Locate the cell with the specified text and output its (X, Y) center coordinate. 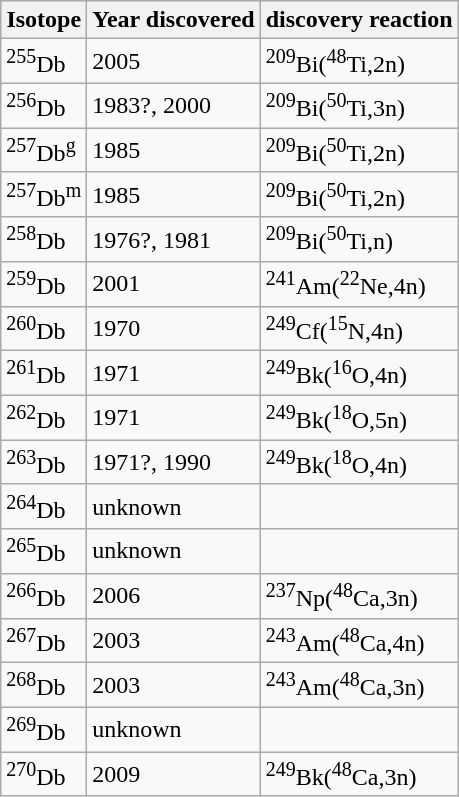
249Bk(48Ca,3n) (359, 774)
249Bk(18O,5n) (359, 418)
Isotope (44, 20)
265Db (44, 552)
243Am(48Ca,4n) (359, 640)
1970 (174, 328)
262Db (44, 418)
243Am(48Ca,3n) (359, 686)
Year discovered (174, 20)
269Db (44, 730)
2005 (174, 62)
discovery reaction (359, 20)
2006 (174, 596)
209Bi(50Ti,3n) (359, 106)
267Db (44, 640)
249Cf(15N,4n) (359, 328)
259Db (44, 284)
2009 (174, 774)
249Bk(16O,4n) (359, 374)
261Db (44, 374)
257Dbm (44, 194)
249Bk(18O,4n) (359, 462)
1976?, 1981 (174, 240)
2001 (174, 284)
257Dbg (44, 150)
209Bi(50Ti,n) (359, 240)
258Db (44, 240)
266Db (44, 596)
255Db (44, 62)
270Db (44, 774)
1983?, 2000 (174, 106)
209Bi(48Ti,2n) (359, 62)
1971?, 1990 (174, 462)
256Db (44, 106)
264Db (44, 506)
237Np(48Ca,3n) (359, 596)
268Db (44, 686)
241Am(22Ne,4n) (359, 284)
260Db (44, 328)
263Db (44, 462)
